Output the [x, y] coordinate of the center of the cell containing the given text.  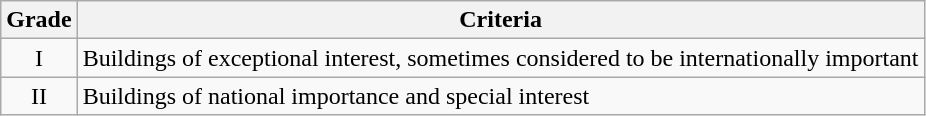
Buildings of national importance and special interest [500, 96]
Grade [39, 20]
Criteria [500, 20]
II [39, 96]
Buildings of exceptional interest, sometimes considered to be internationally important [500, 58]
I [39, 58]
